Search for the cell housing the specified text and yield its (x, y) center coordinate. 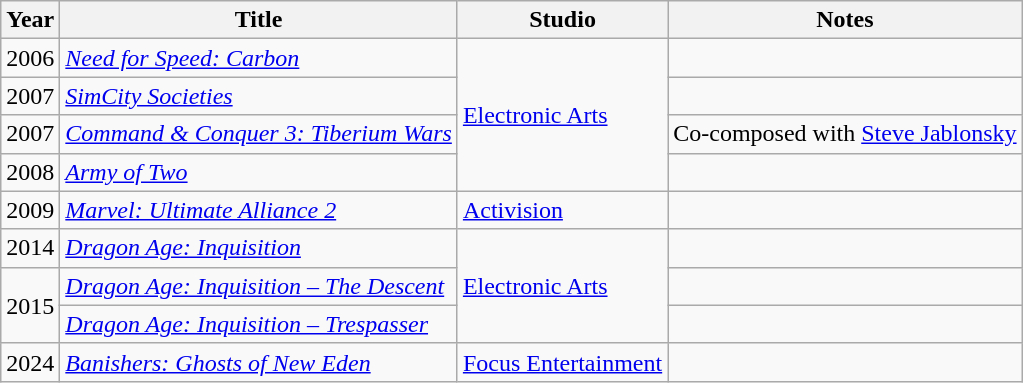
2015 (30, 305)
SimCity Societies (259, 96)
Studio (562, 20)
Dragon Age: Inquisition (259, 248)
Banishers: Ghosts of New Eden (259, 362)
2006 (30, 58)
Activision (562, 210)
2014 (30, 248)
Title (259, 20)
Year (30, 20)
Marvel: Ultimate Alliance 2 (259, 210)
2009 (30, 210)
Co-composed with Steve Jablonsky (845, 134)
Army of Two (259, 172)
2024 (30, 362)
Dragon Age: Inquisition – Trespasser (259, 324)
Focus Entertainment (562, 362)
Need for Speed: Carbon (259, 58)
Dragon Age: Inquisition – The Descent (259, 286)
2008 (30, 172)
Command & Conquer 3: Tiberium Wars (259, 134)
Notes (845, 20)
